Identify which cell holds the provided text, then report its (X, Y) central coordinate. 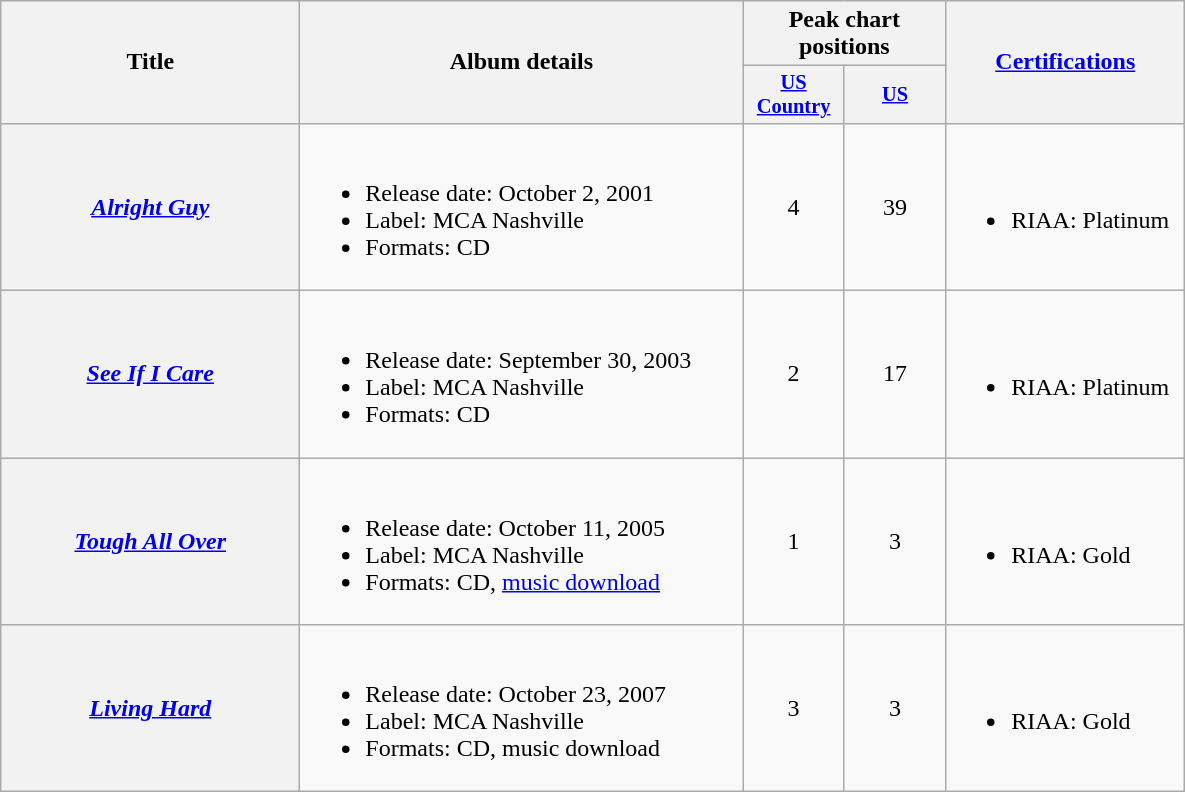
Album details (522, 62)
Release date: October 2, 2001Label: MCA NashvilleFormats: CD (522, 206)
Title (150, 62)
17 (894, 374)
Living Hard (150, 708)
1 (794, 542)
Certifications (1066, 62)
Release date: October 11, 2005Label: MCA NashvilleFormats: CD, music download (522, 542)
US Country (794, 95)
Tough All Over (150, 542)
US (894, 95)
Alright Guy (150, 206)
Peak chartpositions (844, 34)
Release date: October 23, 2007Label: MCA NashvilleFormats: CD, music download (522, 708)
Release date: September 30, 2003Label: MCA NashvilleFormats: CD (522, 374)
See If I Care (150, 374)
39 (894, 206)
2 (794, 374)
4 (794, 206)
